Identify which cell holds the provided text, then report its [X, Y] central coordinate. 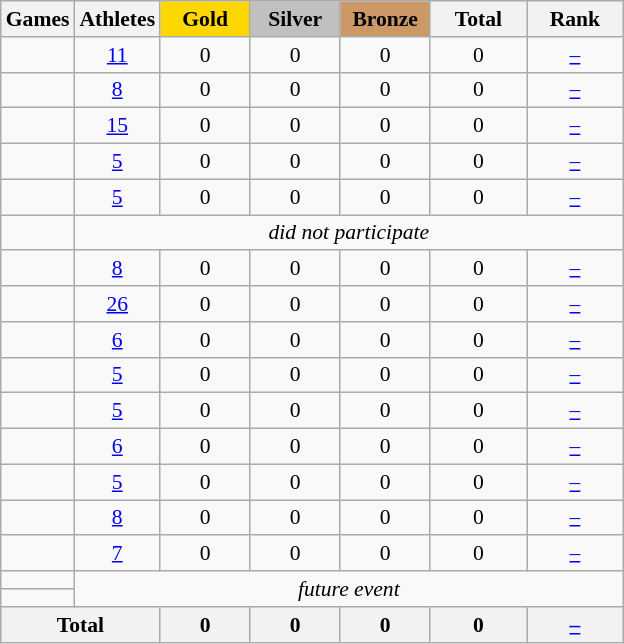
Rank [576, 19]
26 [117, 304]
Gold [205, 19]
did not participate [348, 233]
Games [38, 19]
Bronze [385, 19]
Silver [295, 19]
15 [117, 126]
Athletes [117, 19]
11 [117, 55]
future event [348, 589]
7 [117, 554]
